Pinpoint the cell where the given text exists, returning its [x, y] midpoint coordinate. 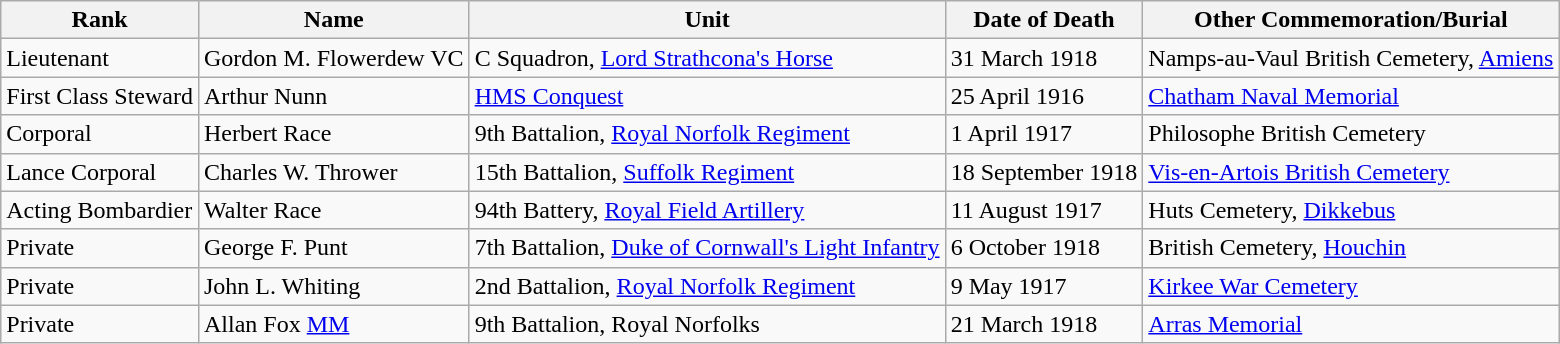
9th Battalion, Royal Norfolks [707, 324]
6 October 1918 [1044, 248]
Lieutenant [100, 58]
Other Commemoration/Burial [1351, 20]
John L. Whiting [334, 286]
HMS Conquest [707, 96]
Allan Fox MM [334, 324]
Vis-en-Artois British Cemetery [1351, 172]
Walter Race [334, 210]
Herbert Race [334, 134]
First Class Steward [100, 96]
Namps-au-Vaul British Cemetery, Amiens [1351, 58]
11 August 1917 [1044, 210]
21 March 1918 [1044, 324]
9th Battalion, Royal Norfolk Regiment [707, 134]
94th Battery, Royal Field Artillery [707, 210]
Lance Corporal [100, 172]
7th Battalion, Duke of Cornwall's Light Infantry [707, 248]
Charles W. Thrower [334, 172]
Date of Death [1044, 20]
31 March 1918 [1044, 58]
15th Battalion, Suffolk Regiment [707, 172]
Kirkee War Cemetery [1351, 286]
Unit [707, 20]
25 April 1916 [1044, 96]
British Cemetery, Houchin [1351, 248]
Arthur Nunn [334, 96]
18 September 1918 [1044, 172]
Philosophe British Cemetery [1351, 134]
Huts Cemetery, Dikkebus [1351, 210]
2nd Battalion, Royal Norfolk Regiment [707, 286]
George F. Punt [334, 248]
Arras Memorial [1351, 324]
9 May 1917 [1044, 286]
Rank [100, 20]
Chatham Naval Memorial [1351, 96]
1 April 1917 [1044, 134]
Corporal [100, 134]
Name [334, 20]
Gordon M. Flowerdew VC [334, 58]
C Squadron, Lord Strathcona's Horse [707, 58]
Acting Bombardier [100, 210]
